Capture the cell that displays the provided text and extract its [x, y] central coordinate. 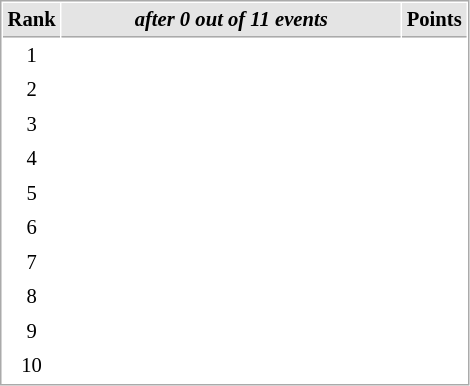
after 0 out of 11 events [232, 20]
Points [434, 20]
9 [32, 332]
2 [32, 90]
8 [32, 296]
3 [32, 124]
4 [32, 158]
6 [32, 228]
1 [32, 56]
10 [32, 366]
Rank [32, 20]
5 [32, 194]
7 [32, 262]
